Find where the given text appears and provide that cell's center as (x, y) coordinate. 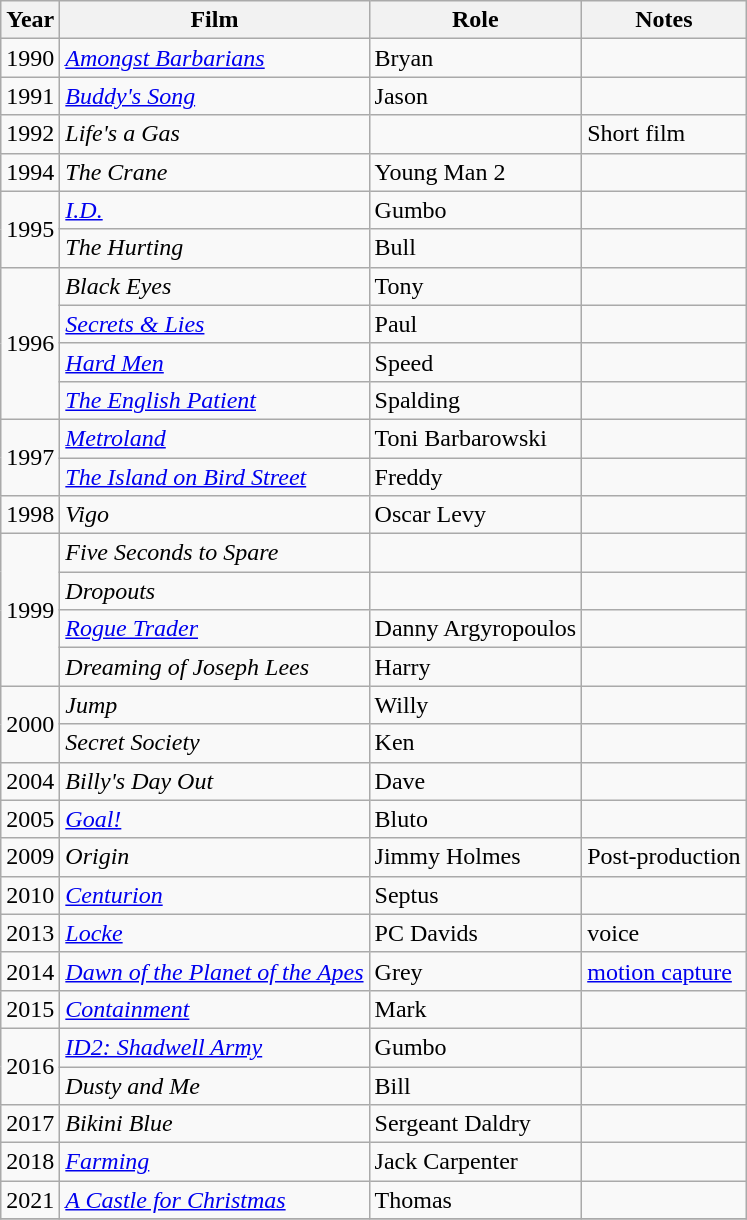
1998 (30, 515)
2010 (30, 895)
A Castle for Christmas (214, 1200)
Dawn of the Planet of the Apes (214, 971)
Bryan (476, 58)
Sergeant Daldry (476, 1124)
2017 (30, 1124)
2018 (30, 1162)
Containment (214, 1009)
Metroland (214, 438)
Origin (214, 857)
2015 (30, 1009)
Speed (476, 362)
Ken (476, 743)
Spalding (476, 400)
Secrets & Lies (214, 324)
1995 (30, 229)
1992 (30, 134)
Jack Carpenter (476, 1162)
Goal! (214, 819)
Short film (664, 134)
Grey (476, 971)
Tony (476, 286)
motion capture (664, 971)
Role (476, 20)
The Hurting (214, 248)
Life's a Gas (214, 134)
Bikini Blue (214, 1124)
2016 (30, 1066)
Freddy (476, 477)
Dreaming of Joseph Lees (214, 667)
voice (664, 933)
Oscar Levy (476, 515)
2009 (30, 857)
Harry (476, 667)
Jason (476, 96)
Bill (476, 1085)
2013 (30, 933)
2004 (30, 781)
Secret Society (214, 743)
Danny Argyropoulos (476, 629)
Dropouts (214, 591)
1990 (30, 58)
Buddy's Song (214, 96)
Bluto (476, 819)
Jump (214, 705)
Amongst Barbarians (214, 58)
1991 (30, 96)
Year (30, 20)
Mark (476, 1009)
2005 (30, 819)
The Crane (214, 172)
Post-production (664, 857)
Billy's Day Out (214, 781)
Dusty and Me (214, 1085)
1997 (30, 457)
Young Man 2 (476, 172)
The Island on Bird Street (214, 477)
Paul (476, 324)
Bull (476, 248)
Thomas (476, 1200)
Locke (214, 933)
2000 (30, 724)
The English Patient (214, 400)
Jimmy Holmes (476, 857)
Farming (214, 1162)
2014 (30, 971)
PC Davids (476, 933)
Notes (664, 20)
Hard Men (214, 362)
1999 (30, 610)
Five Seconds to Spare (214, 553)
Willy (476, 705)
Vigo (214, 515)
1996 (30, 343)
Dave (476, 781)
ID2: Shadwell Army (214, 1047)
Rogue Trader (214, 629)
I.D. (214, 210)
Septus (476, 895)
Toni Barbarowski (476, 438)
1994 (30, 172)
Centurion (214, 895)
Film (214, 20)
2021 (30, 1200)
Black Eyes (214, 286)
